Output the (x, y) coordinate of the center of the cell containing the given text.  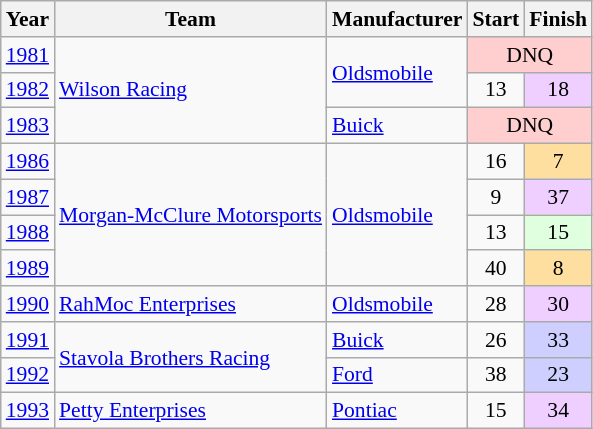
1987 (28, 197)
40 (496, 269)
1983 (28, 126)
Petty Enterprises (190, 411)
Stavola Brothers Racing (190, 358)
9 (496, 197)
1981 (28, 55)
34 (558, 411)
1991 (28, 340)
1993 (28, 411)
Ford (397, 375)
7 (558, 162)
RahMoc Enterprises (190, 304)
Start (496, 19)
1992 (28, 375)
1990 (28, 304)
Team (190, 19)
30 (558, 304)
Finish (558, 19)
8 (558, 269)
1988 (28, 233)
33 (558, 340)
16 (496, 162)
Pontiac (397, 411)
38 (496, 375)
1982 (28, 90)
23 (558, 375)
37 (558, 197)
1986 (28, 162)
26 (496, 340)
Year (28, 19)
18 (558, 90)
Manufacturer (397, 19)
28 (496, 304)
Wilson Racing (190, 90)
Morgan-McClure Motorsports (190, 215)
1989 (28, 269)
